Output the (x, y) coordinate of the center of the cell containing the given text.  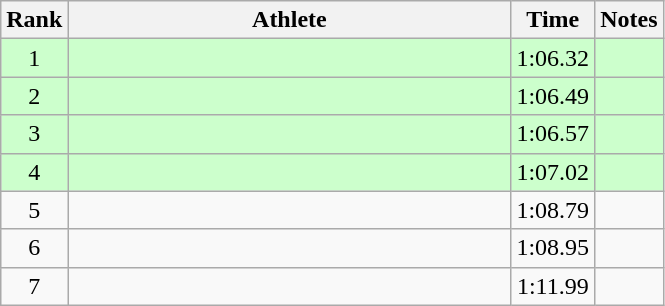
5 (34, 210)
1:07.02 (553, 172)
1 (34, 58)
1:11.99 (553, 286)
1:06.49 (553, 96)
6 (34, 248)
Notes (629, 20)
7 (34, 286)
1:08.95 (553, 248)
4 (34, 172)
Athlete (290, 20)
3 (34, 134)
1:06.57 (553, 134)
Time (553, 20)
Rank (34, 20)
2 (34, 96)
1:06.32 (553, 58)
1:08.79 (553, 210)
